Capture the cell that displays the provided text and extract its [x, y] central coordinate. 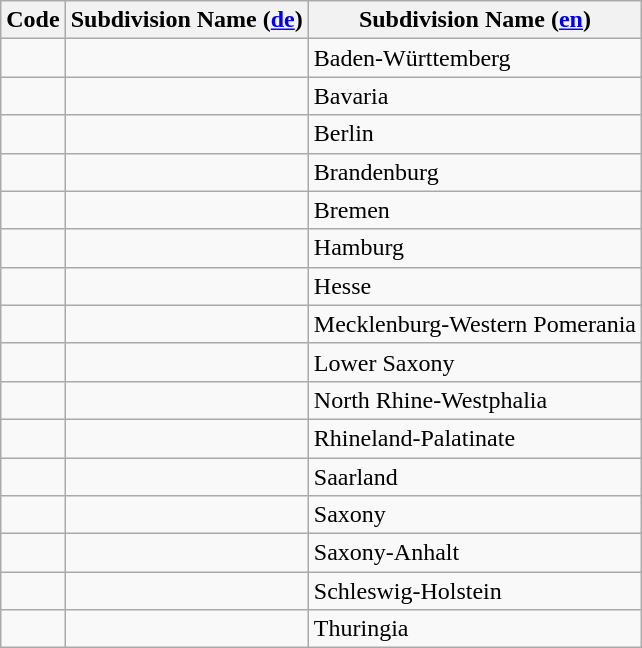
Bremen [474, 210]
Subdivision Name (en) [474, 20]
Brandenburg [474, 172]
Baden-Württemberg [474, 58]
Saxony [474, 515]
Mecklenburg-Western Pomerania [474, 324]
Code [33, 20]
Bavaria [474, 96]
Saxony-Anhalt [474, 553]
Thuringia [474, 629]
Subdivision Name (de) [186, 20]
Saarland [474, 477]
Hesse [474, 286]
Hamburg [474, 248]
Rhineland-Palatinate [474, 438]
Schleswig-Holstein [474, 591]
Berlin [474, 134]
North Rhine-Westphalia [474, 400]
Lower Saxony [474, 362]
